Provide the [x, y] coordinate of the cell's center where the given text is located.  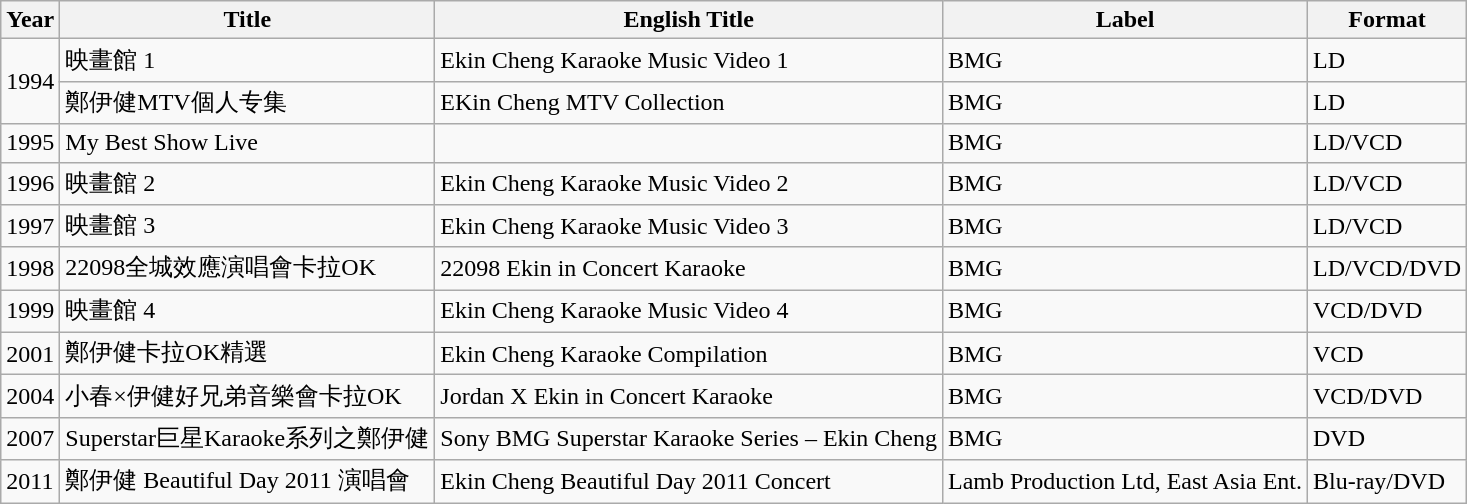
1995 [30, 143]
Ekin Cheng Karaoke Music Video 1 [689, 60]
映畫館 2 [248, 184]
English Title [689, 20]
LD/VCD/DVD [1386, 268]
2004 [30, 396]
22098全城效應演唱會卡拉OK [248, 268]
Sony BMG Superstar Karaoke Series – Ekin Cheng [689, 438]
鄭伊健 Beautiful Day 2011 演唱會 [248, 482]
映畫館 3 [248, 226]
Ekin Cheng Karaoke Music Video 3 [689, 226]
Ekin Cheng Karaoke Music Video 2 [689, 184]
My Best Show Live [248, 143]
映畫館 1 [248, 60]
Format [1386, 20]
1997 [30, 226]
Superstar巨星Karaoke系列之鄭伊健 [248, 438]
映畫館 4 [248, 312]
Ekin Cheng Karaoke Compilation [689, 354]
1994 [30, 82]
Label [1124, 20]
2011 [30, 482]
Blu-ray/DVD [1386, 482]
Title [248, 20]
2001 [30, 354]
鄭伊健卡拉OK精選 [248, 354]
22098 Ekin in Concert Karaoke [689, 268]
1998 [30, 268]
DVD [1386, 438]
Lamb Production Ltd, East Asia Ent. [1124, 482]
鄭伊健MTV個人专集 [248, 102]
VCD [1386, 354]
1999 [30, 312]
Ekin Cheng Beautiful Day 2011 Concert [689, 482]
Year [30, 20]
2007 [30, 438]
1996 [30, 184]
EKin Cheng MTV Collection [689, 102]
Ekin Cheng Karaoke Music Video 4 [689, 312]
Jordan X Ekin in Concert Karaoke [689, 396]
小春×伊健好兄弟音樂會卡拉OK [248, 396]
